Return [X, Y] of the center of cell containing provided text 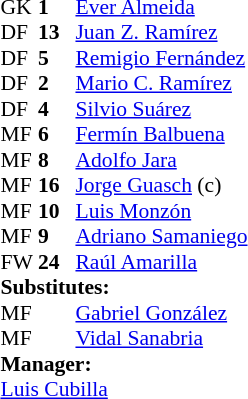
Adriano Samaniego [161, 237]
Gabriel González [161, 313]
Manager: [124, 364]
FW [19, 262]
10 [57, 211]
Silvio Suárez [161, 109]
5 [57, 58]
Adolfo Jara [161, 160]
24 [57, 262]
Remigio Fernández [161, 58]
2 [57, 83]
6 [57, 135]
8 [57, 160]
Juan Z. Ramírez [161, 33]
Luis Monzón [161, 211]
Vidal Sanabria [161, 339]
Raúl Amarilla [161, 262]
Substitutes: [124, 287]
4 [57, 109]
Fermín Balbuena [161, 135]
Mario C. Ramírez [161, 83]
9 [57, 237]
Jorge Guasch (c) [161, 185]
16 [57, 185]
13 [57, 33]
